Return the (x, y) coordinate for the center point of the cell that contains the specified text.  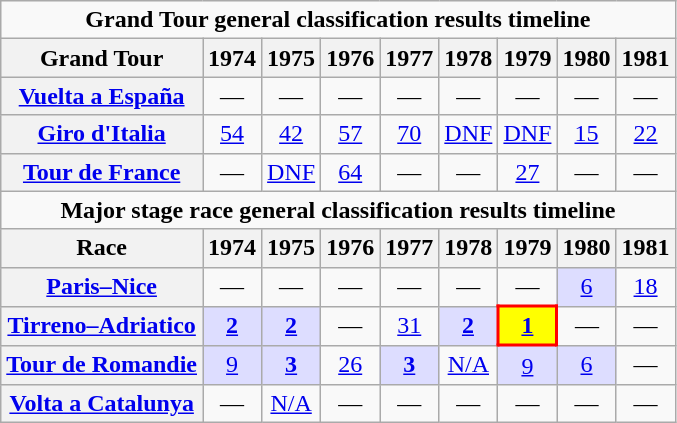
1 (528, 326)
Volta a Catalunya (102, 403)
Race (102, 248)
Giro d'Italia (102, 134)
Vuelta a España (102, 96)
Grand Tour (102, 58)
57 (350, 134)
Major stage race general classification results timeline (338, 210)
Tour de France (102, 172)
Tirreno–Adriatico (102, 326)
18 (646, 286)
22 (646, 134)
15 (586, 134)
Tour de Romandie (102, 366)
54 (232, 134)
Paris–Nice (102, 286)
64 (350, 172)
42 (292, 134)
26 (350, 366)
27 (528, 172)
70 (410, 134)
Grand Tour general classification results timeline (338, 20)
31 (410, 326)
